Detect which cell encompasses the target text, then output its [X, Y] center coordinate. 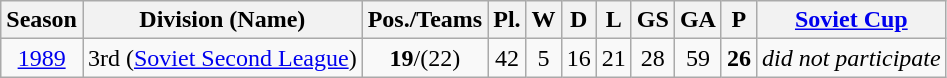
Soviet Cup [851, 20]
19/(22) [425, 58]
16 [578, 58]
Division (Name) [222, 20]
W [544, 20]
GA [698, 20]
42 [507, 58]
3rd (Soviet Second League) [222, 58]
59 [698, 58]
P [738, 20]
did not participate [851, 58]
26 [738, 58]
GS [652, 20]
D [578, 20]
28 [652, 58]
5 [544, 58]
Pl. [507, 20]
Pos./Teams [425, 20]
L [614, 20]
21 [614, 58]
Season [42, 20]
1989 [42, 58]
